Return the [X, Y] coordinate for the center point of the cell that contains the specified text.  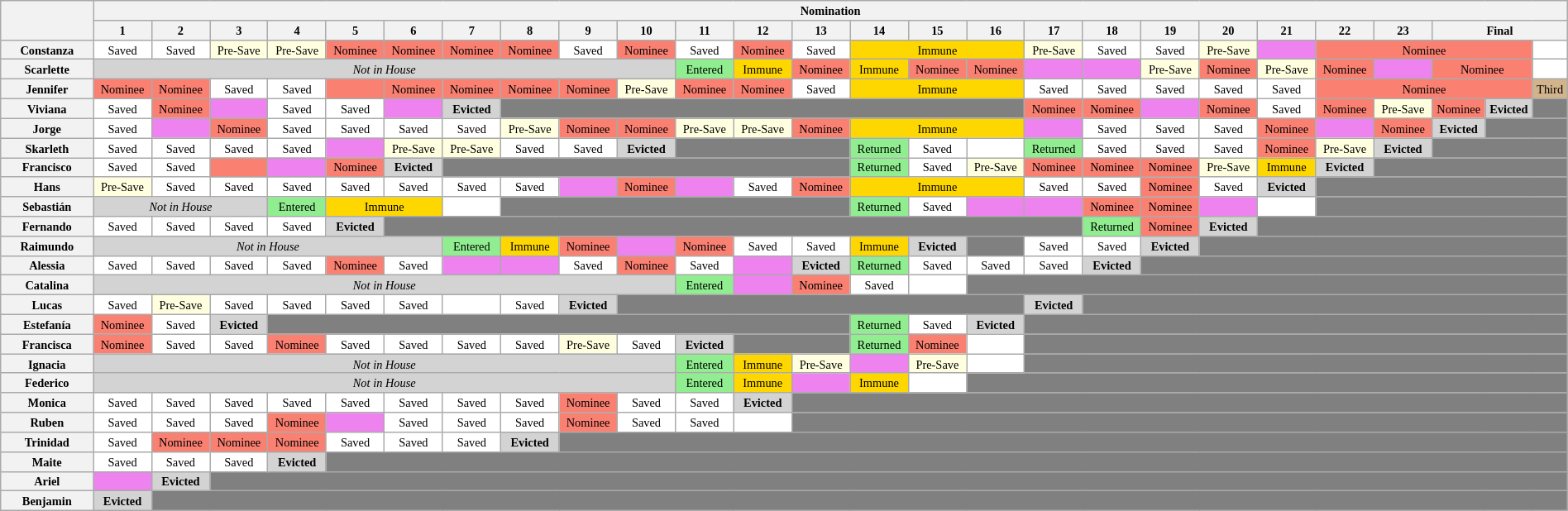
Fernando [47, 226]
8 [530, 30]
Ariel [47, 481]
Sebastián [47, 207]
2 [180, 30]
Constanza [47, 50]
Skarleth [47, 147]
Viviana [47, 108]
Alessia [47, 265]
14 [879, 30]
23 [1403, 30]
Third [1550, 88]
18 [1111, 30]
22 [1345, 30]
Estefanía [47, 324]
Nomination [830, 10]
3 [239, 30]
Lucas [47, 304]
4 [297, 30]
6 [414, 30]
15 [937, 30]
9 [588, 30]
20 [1228, 30]
Jennifer [47, 88]
21 [1286, 30]
Maite [47, 461]
Ignacia [47, 363]
12 [762, 30]
11 [705, 30]
19 [1170, 30]
Trinidad [47, 442]
13 [820, 30]
Francisca [47, 344]
Scarlette [47, 69]
10 [646, 30]
Benjamin [47, 500]
16 [996, 30]
Hans [47, 187]
Final [1500, 30]
Jorge [47, 128]
Raimundo [47, 246]
5 [355, 30]
7 [471, 30]
Francisco [47, 167]
17 [1054, 30]
Catalina [47, 284]
1 [122, 30]
Federico [47, 383]
Monica [47, 403]
Ruben [47, 422]
